Return [X, Y] of the center of cell containing provided text 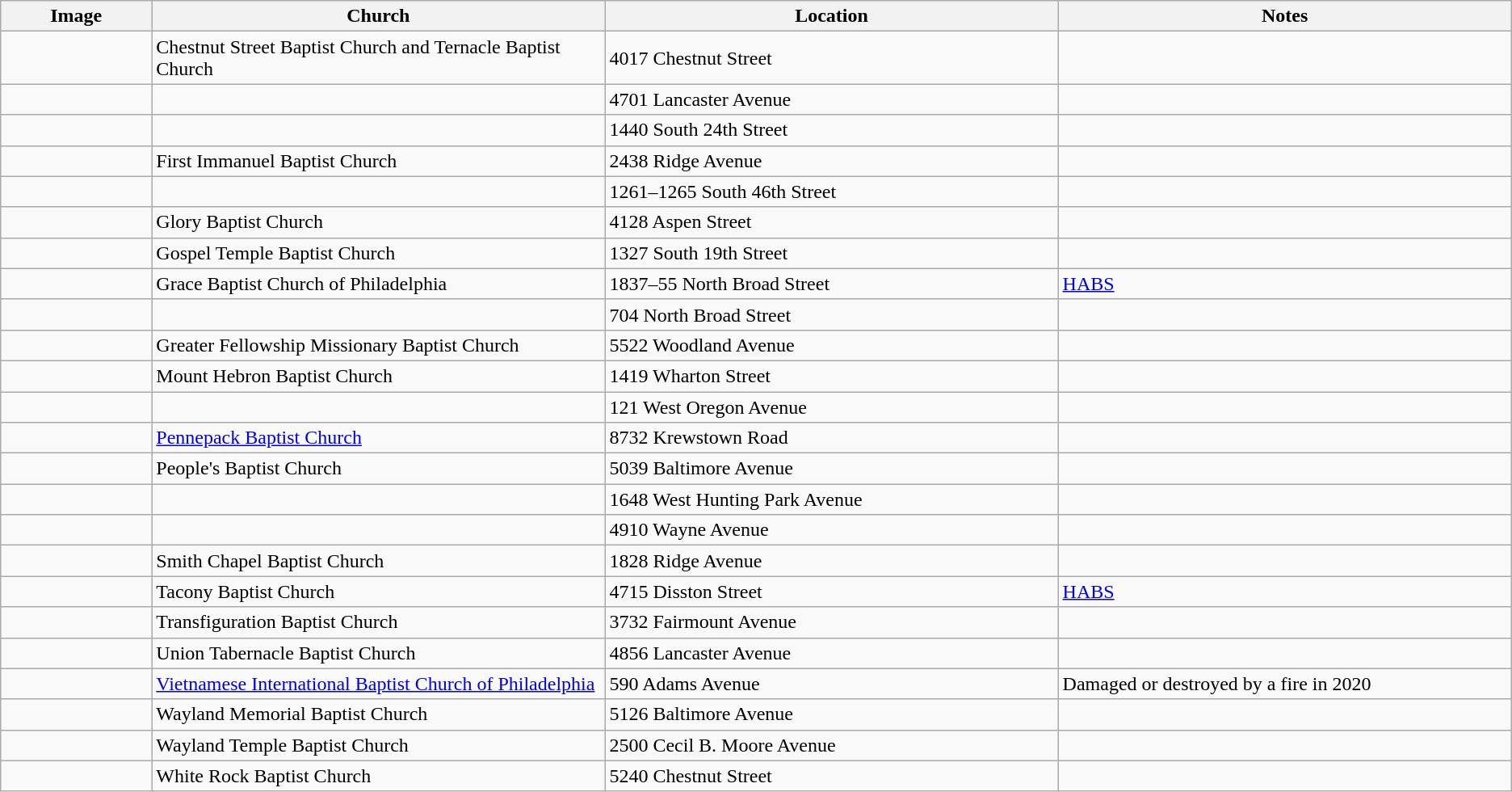
Smith Chapel Baptist Church [378, 561]
Wayland Temple Baptist Church [378, 745]
8732 Krewstown Road [832, 438]
Transfiguration Baptist Church [378, 622]
Notes [1284, 16]
1327 South 19th Street [832, 253]
4701 Lancaster Avenue [832, 99]
5039 Baltimore Avenue [832, 469]
4856 Lancaster Avenue [832, 653]
5240 Chestnut Street [832, 776]
Pennepack Baptist Church [378, 438]
1828 Ridge Avenue [832, 561]
590 Adams Avenue [832, 684]
Image [76, 16]
Glory Baptist Church [378, 222]
4017 Chestnut Street [832, 58]
1419 Wharton Street [832, 376]
Damaged or destroyed by a fire in 2020 [1284, 684]
5522 Woodland Avenue [832, 345]
1648 West Hunting Park Avenue [832, 499]
4715 Disston Street [832, 592]
Church [378, 16]
Grace Baptist Church of Philadelphia [378, 284]
Tacony Baptist Church [378, 592]
Chestnut Street Baptist Church and Ternacle Baptist Church [378, 58]
1261–1265 South 46th Street [832, 192]
5126 Baltimore Avenue [832, 714]
People's Baptist Church [378, 469]
Mount Hebron Baptist Church [378, 376]
White Rock Baptist Church [378, 776]
Location [832, 16]
Gospel Temple Baptist Church [378, 253]
2438 Ridge Avenue [832, 161]
121 West Oregon Avenue [832, 407]
Vietnamese International Baptist Church of Philadelphia [378, 684]
Greater Fellowship Missionary Baptist Church [378, 345]
Union Tabernacle Baptist Church [378, 653]
1837–55 North Broad Street [832, 284]
4128 Aspen Street [832, 222]
4910 Wayne Avenue [832, 530]
1440 South 24th Street [832, 130]
3732 Fairmount Avenue [832, 622]
2500 Cecil B. Moore Avenue [832, 745]
704 North Broad Street [832, 314]
First Immanuel Baptist Church [378, 161]
Wayland Memorial Baptist Church [378, 714]
